Locate the cell with the specified text and output its [X, Y] center coordinate. 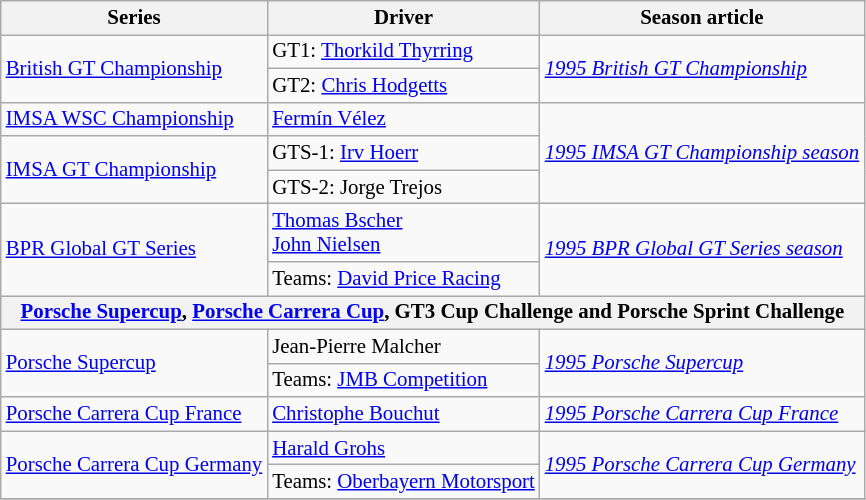
Driver [404, 18]
Porsche Supercup [134, 363]
Harald Grohs [404, 448]
1995 Porsche Carrera Cup France [702, 414]
Porsche Carrera Cup Germany [134, 465]
Christophe Bouchut [404, 414]
Porsche Supercup, Porsche Carrera Cup, GT3 Cup Challenge and Porsche Sprint Challenge [432, 312]
1995 Porsche Supercup [702, 363]
1995 IMSA GT Championship season [702, 153]
British GT Championship [134, 68]
Series [134, 18]
Porsche Carrera Cup France [134, 414]
Thomas Bscher John Nielsen [404, 233]
GT1: Thorkild Thyrring [404, 51]
Teams: David Price Racing [404, 279]
Season article [702, 18]
1995 British GT Championship [702, 68]
IMSA WSC Championship [134, 119]
GTS-1: Irv Hoerr [404, 153]
IMSA GT Championship [134, 170]
Fermín Vélez [404, 119]
1995 BPR Global GT Series season [702, 250]
Teams: Oberbayern Motorsport [404, 482]
BPR Global GT Series [134, 250]
Teams: JMB Competition [404, 380]
Jean-Pierre Malcher [404, 346]
GT2: Chris Hodgetts [404, 85]
1995 Porsche Carrera Cup Germany [702, 465]
GTS-2: Jorge Trejos [404, 187]
